Return the (x, y) coordinate for the center point of the cell that contains the specified text.  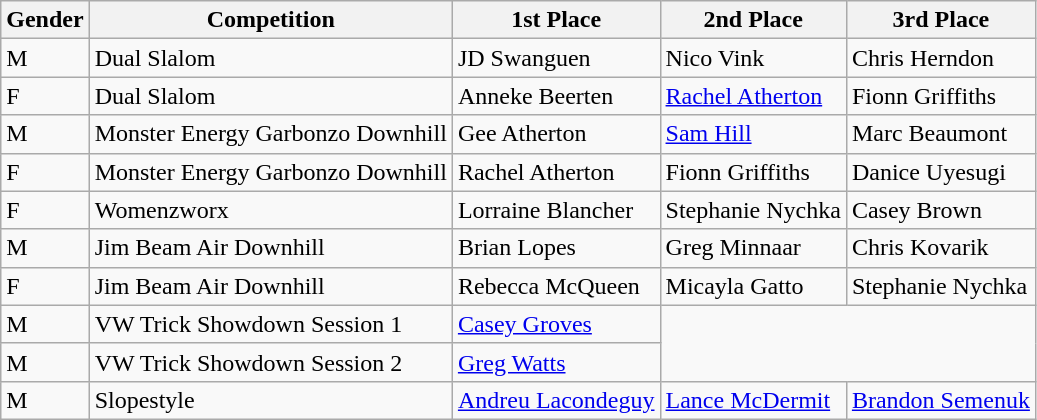
Casey Groves (556, 324)
Chris Herndon (940, 58)
Womenzworx (270, 210)
VW Trick Showdown Session 2 (270, 362)
Brian Lopes (556, 248)
3rd Place (940, 20)
Gee Atherton (556, 134)
JD Swanguen (556, 58)
Competition (270, 20)
Casey Brown (940, 210)
Rebecca McQueen (556, 286)
Chris Kovarik (940, 248)
1st Place (556, 20)
Marc Beaumont (940, 134)
Brandon Semenuk (940, 400)
Greg Minnaar (753, 248)
2nd Place (753, 20)
Anneke Beerten (556, 96)
Greg Watts (556, 362)
Andreu Lacondeguy (556, 400)
Lorraine Blancher (556, 210)
Slopestyle (270, 400)
Nico Vink (753, 58)
Danice Uyesugi (940, 172)
Gender (45, 20)
Micayla Gatto (753, 286)
Lance McDermit (753, 400)
VW Trick Showdown Session 1 (270, 324)
Sam Hill (753, 134)
